Locate the cell with the specified text and output its (x, y) center coordinate. 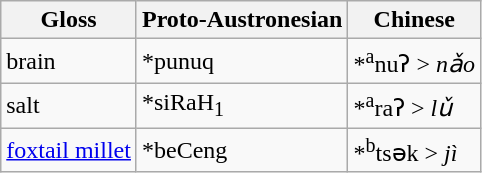
foxtail millet (69, 150)
salt (69, 106)
brain (69, 62)
Gloss (69, 20)
*punuq (242, 62)
*beCeng (242, 150)
Proto-Austronesian (242, 20)
*btsək > jì (414, 150)
*araʔ > lǔ (414, 106)
*siRaH1 (242, 106)
*anuʔ > nǎo (414, 62)
Chinese (414, 20)
